Scan for the cell matching the given text and deliver its [X, Y] coordinate at center. 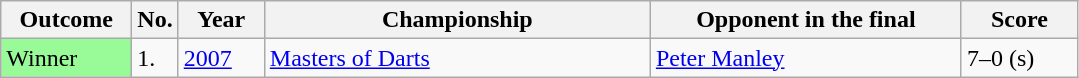
Outcome [66, 20]
Championship [457, 20]
Peter Manley [806, 58]
Masters of Darts [457, 58]
1. [155, 58]
Opponent in the final [806, 20]
Score [1019, 20]
No. [155, 20]
2007 [221, 58]
Year [221, 20]
Winner [66, 58]
7–0 (s) [1019, 58]
